Identify which cell holds the provided text, then report its [X, Y] central coordinate. 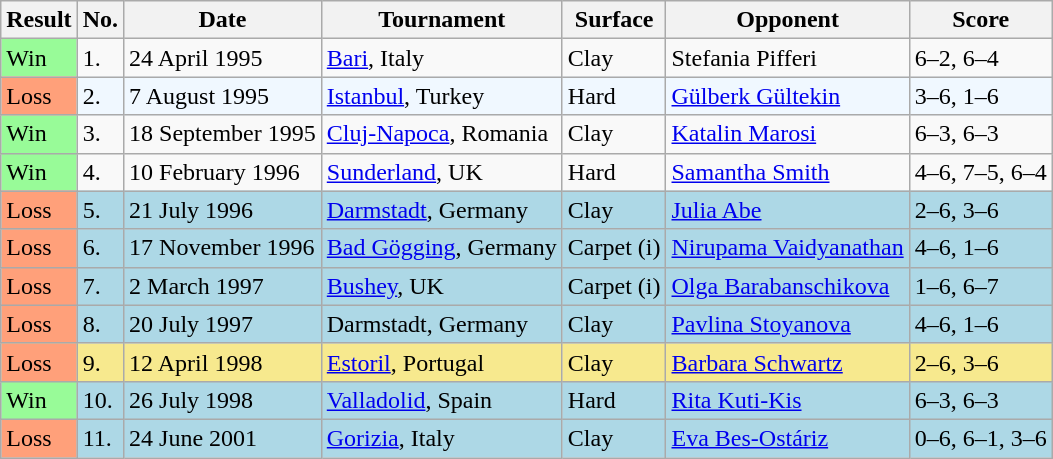
Date [223, 20]
26 July 1998 [223, 400]
18 September 1995 [223, 134]
0–6, 6–1, 3–6 [980, 438]
7 August 1995 [223, 96]
24 June 2001 [223, 438]
2. [100, 96]
Barbara Schwartz [788, 362]
17 November 1996 [223, 248]
Opponent [788, 20]
Eva Bes-Ostáriz [788, 438]
Result [39, 20]
10 February 1996 [223, 172]
Nirupama Vaidyanathan [788, 248]
Sunderland, UK [442, 172]
Pavlina Stoyanova [788, 324]
20 July 1997 [223, 324]
Estoril, Portugal [442, 362]
Valladolid, Spain [442, 400]
Bushey, UK [442, 286]
10. [100, 400]
Samantha Smith [788, 172]
12 April 1998 [223, 362]
2 March 1997 [223, 286]
8. [100, 324]
Bari, Italy [442, 58]
6. [100, 248]
6–2, 6–4 [980, 58]
Rita Kuti-Kis [788, 400]
Gülberk Gültekin [788, 96]
21 July 1996 [223, 210]
Cluj-Napoca, Romania [442, 134]
5. [100, 210]
Bad Gögging, Germany [442, 248]
3–6, 1–6 [980, 96]
Surface [614, 20]
24 April 1995 [223, 58]
4. [100, 172]
Score [980, 20]
Gorizia, Italy [442, 438]
Olga Barabanschikova [788, 286]
9. [100, 362]
7. [100, 286]
Stefania Pifferi [788, 58]
4–6, 7–5, 6–4 [980, 172]
Istanbul, Turkey [442, 96]
No. [100, 20]
Katalin Marosi [788, 134]
1–6, 6–7 [980, 286]
Julia Abe [788, 210]
11. [100, 438]
3. [100, 134]
1. [100, 58]
Tournament [442, 20]
